Search for the cell housing the specified text and yield its [X, Y] center coordinate. 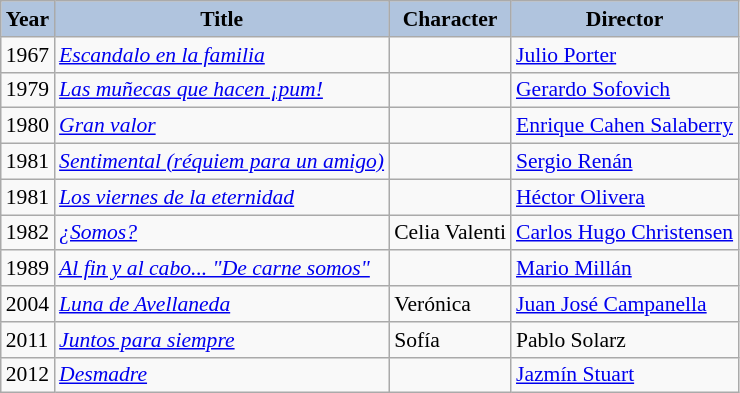
1980 [28, 126]
Gerardo Sofovich [624, 90]
Escandalo en la familia [222, 55]
Sentimental (réquiem para un amigo) [222, 162]
Mario Millán [624, 269]
Title [222, 19]
Juan José Campanella [624, 304]
¿Somos? [222, 233]
Los viernes de la eternidad [222, 197]
Verónica [450, 304]
2011 [28, 340]
Sergio Renán [624, 162]
Carlos Hugo Christensen [624, 233]
1979 [28, 90]
Enrique Cahen Salaberry [624, 126]
Las muñecas que hacen ¡pum! [222, 90]
2012 [28, 375]
Celia Valenti [450, 233]
Year [28, 19]
Julio Porter [624, 55]
1982 [28, 233]
Luna de Avellaneda [222, 304]
Sofía [450, 340]
Gran valor [222, 126]
Director [624, 19]
Character [450, 19]
1989 [28, 269]
Al fin y al cabo... "De carne somos" [222, 269]
Pablo Solarz [624, 340]
1967 [28, 55]
Héctor Olivera [624, 197]
Jazmín Stuart [624, 375]
Juntos para siempre [222, 340]
2004 [28, 304]
Desmadre [222, 375]
